For the text-containing cell, return its midpoint in [x, y] coordinate format. 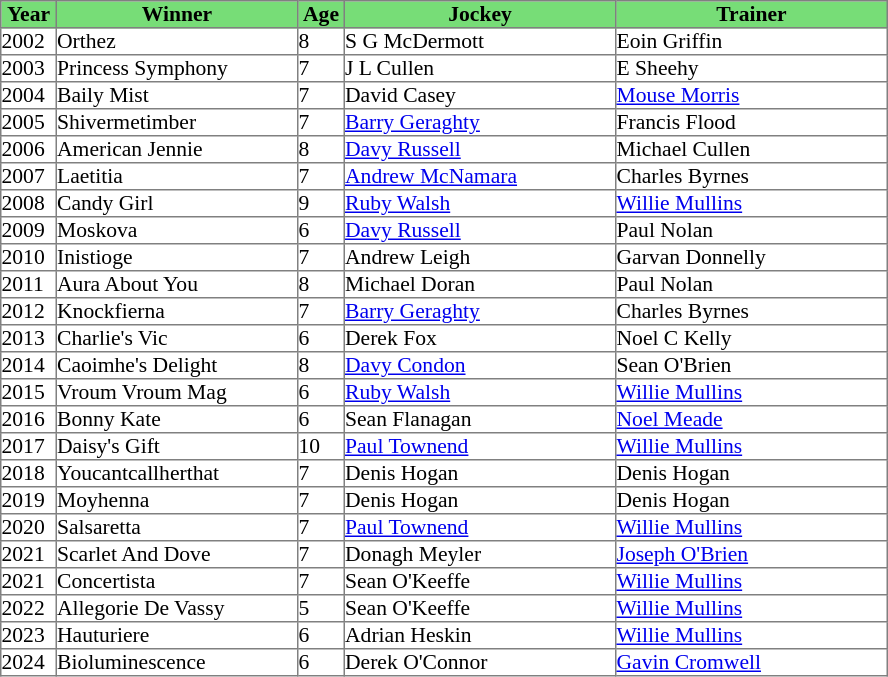
American Jennie [177, 150]
J L Cullen [480, 68]
2006 [29, 150]
Donagh Meyler [480, 554]
Hauturiere [177, 636]
Youcantcallherthat [177, 474]
Orthez [177, 42]
2014 [29, 366]
2012 [29, 312]
Winner [177, 14]
Baily Mist [177, 96]
Derek Fox [480, 338]
Age [321, 14]
Davy Condon [480, 366]
Trainer [752, 14]
Charlie's Vic [177, 338]
2013 [29, 338]
Francis Flood [752, 122]
Gavin Cromwell [752, 662]
2009 [29, 230]
Shivermetimber [177, 122]
Salsaretta [177, 528]
2015 [29, 392]
Aura About You [177, 284]
Knockfierna [177, 312]
Scarlet And Dove [177, 554]
Moskova [177, 230]
Andrew McNamara [480, 176]
2018 [29, 474]
2023 [29, 636]
Andrew Leigh [480, 258]
Candy Girl [177, 204]
2010 [29, 258]
E Sheehy [752, 68]
5 [321, 608]
2017 [29, 446]
Daisy's Gift [177, 446]
Jockey [480, 14]
2008 [29, 204]
Bioluminescence [177, 662]
Caoimhe's Delight [177, 366]
Sean Flanagan [480, 420]
Eoin Griffin [752, 42]
Princess Symphony [177, 68]
Inistioge [177, 258]
2020 [29, 528]
2024 [29, 662]
2022 [29, 608]
9 [321, 204]
10 [321, 446]
Mouse Morris [752, 96]
Bonny Kate [177, 420]
Michael Cullen [752, 150]
Michael Doran [480, 284]
Allegorie De Vassy [177, 608]
2011 [29, 284]
Garvan Donnelly [752, 258]
David Casey [480, 96]
Year [29, 14]
Sean O'Brien [752, 366]
2005 [29, 122]
Laetitia [177, 176]
Noel Meade [752, 420]
Noel C Kelly [752, 338]
2016 [29, 420]
Joseph O'Brien [752, 554]
Derek O'Connor [480, 662]
Adrian Heskin [480, 636]
2003 [29, 68]
2004 [29, 96]
S G McDermott [480, 42]
2019 [29, 500]
Moyhenna [177, 500]
2002 [29, 42]
Concertista [177, 582]
2007 [29, 176]
Vroum Vroum Mag [177, 392]
